Provide the (X, Y) coordinate of the cell's center where the given text is located.  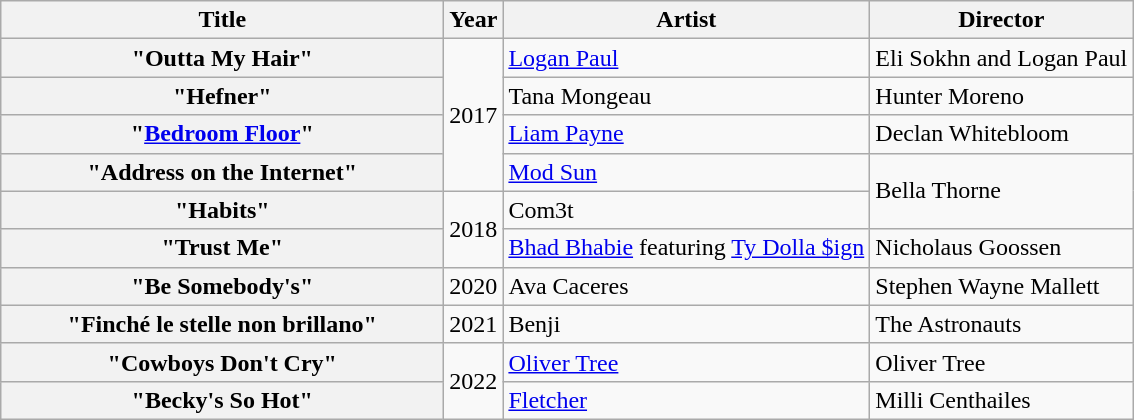
"Becky's So Hot" (222, 400)
"Hefner" (222, 96)
Year (474, 20)
Hunter Moreno (1002, 96)
Benji (686, 324)
Mod Sun (686, 172)
Nicholaus Goossen (1002, 248)
Declan Whitebloom (1002, 134)
Artist (686, 20)
Eli Sokhn and Logan Paul (1002, 58)
Milli Centhailes (1002, 400)
2017 (474, 115)
"Be Somebody's" (222, 286)
Fletcher (686, 400)
Tana Mongeau (686, 96)
The Astronauts (1002, 324)
"Address on the Internet" (222, 172)
Com3t (686, 210)
"Bedroom Floor" (222, 134)
Stephen Wayne Mallett (1002, 286)
"Finché le stelle non brillano" (222, 324)
2021 (474, 324)
Bella Thorne (1002, 191)
Title (222, 20)
Bhad Bhabie featuring Ty Dolla $ign (686, 248)
Logan Paul (686, 58)
Director (1002, 20)
"Habits" (222, 210)
2018 (474, 229)
"Trust Me" (222, 248)
"Outta My Hair" (222, 58)
Liam Payne (686, 134)
2020 (474, 286)
2022 (474, 381)
Ava Caceres (686, 286)
"Cowboys Don't Cry" (222, 362)
